For the text-containing cell, return its midpoint in (x, y) coordinate format. 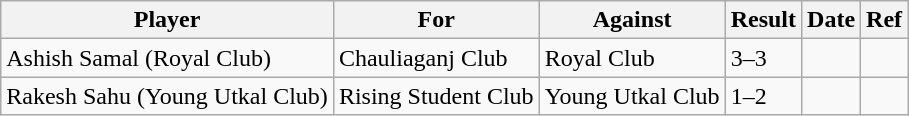
Young Utkal Club (632, 96)
Result (763, 20)
Date (832, 20)
3–3 (763, 58)
Royal Club (632, 58)
For (436, 20)
Against (632, 20)
Ashish Samal (Royal Club) (168, 58)
Rakesh Sahu (Young Utkal Club) (168, 96)
Rising Student Club (436, 96)
Ref (884, 20)
1–2 (763, 96)
Chauliaganj Club (436, 58)
Player (168, 20)
